For the text-containing cell, return its midpoint in (X, Y) coordinate format. 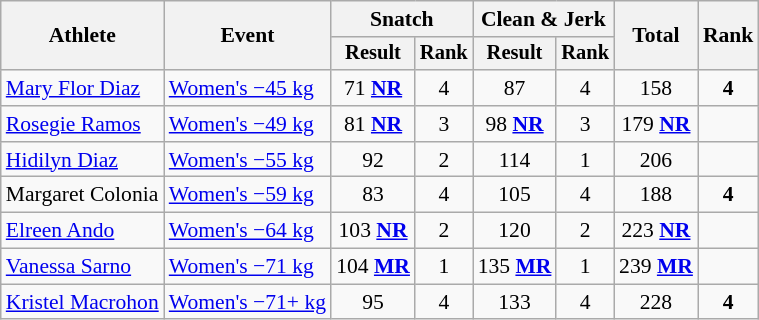
81 NR (373, 124)
Total (656, 36)
Elreen Ando (82, 231)
179 NR (656, 124)
206 (656, 160)
Women's −45 kg (248, 88)
103 NR (373, 231)
Vanessa Sarno (82, 267)
Kristel Macrohon (82, 302)
Women's −64 kg (248, 231)
Women's −59 kg (248, 195)
223 NR (656, 231)
104 MR (373, 267)
120 (515, 231)
Women's −71+ kg (248, 302)
92 (373, 160)
87 (515, 88)
95 (373, 302)
Margaret Colonia (82, 195)
Women's −55 kg (248, 160)
71 NR (373, 88)
Clean & Jerk (544, 19)
135 MR (515, 267)
Rosegie Ramos (82, 124)
Event (248, 36)
228 (656, 302)
133 (515, 302)
Women's −71 kg (248, 267)
83 (373, 195)
Athlete (82, 36)
188 (656, 195)
239 MR (656, 267)
98 NR (515, 124)
Hidilyn Diaz (82, 160)
Mary Flor Diaz (82, 88)
Snatch (402, 19)
158 (656, 88)
Women's −49 kg (248, 124)
105 (515, 195)
114 (515, 160)
